From the cell containing the given text, extract its center point as (X, Y) coordinate. 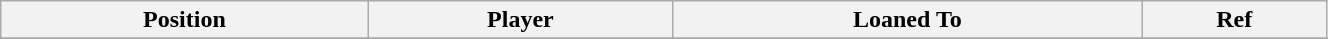
Loaned To (908, 20)
Position (184, 20)
Player (520, 20)
Ref (1234, 20)
